Output the (X, Y) coordinate of the center of the cell containing the given text.  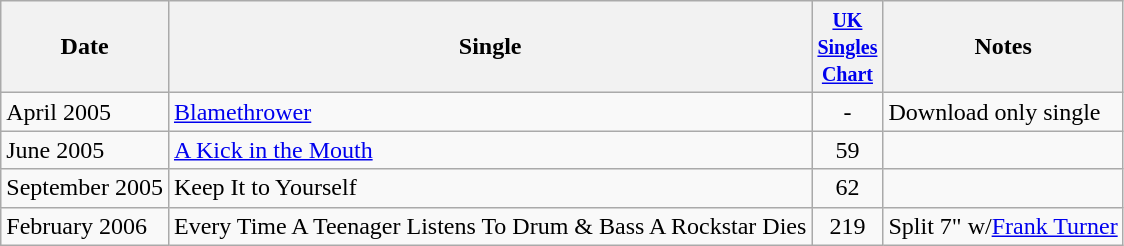
62 (848, 188)
A Kick in the Mouth (490, 150)
April 2005 (85, 112)
Date (85, 47)
February 2006 (85, 226)
Split 7" w/Frank Turner (1003, 226)
Notes (1003, 47)
Download only single (1003, 112)
September 2005 (85, 188)
Every Time A Teenager Listens To Drum & Bass A Rockstar Dies (490, 226)
59 (848, 150)
219 (848, 226)
UK Singles Chart (848, 47)
Single (490, 47)
June 2005 (85, 150)
Blamethrower (490, 112)
- (848, 112)
Keep It to Yourself (490, 188)
